Return the [x, y] coordinate for the center point of the cell that contains the specified text.  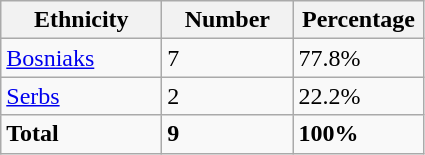
Number [228, 20]
22.2% [358, 96]
Percentage [358, 20]
100% [358, 134]
Ethnicity [82, 20]
Serbs [82, 96]
2 [228, 96]
Total [82, 134]
9 [228, 134]
Bosniaks [82, 58]
77.8% [358, 58]
7 [228, 58]
